Pinpoint the cell where the given text exists, returning its [x, y] midpoint coordinate. 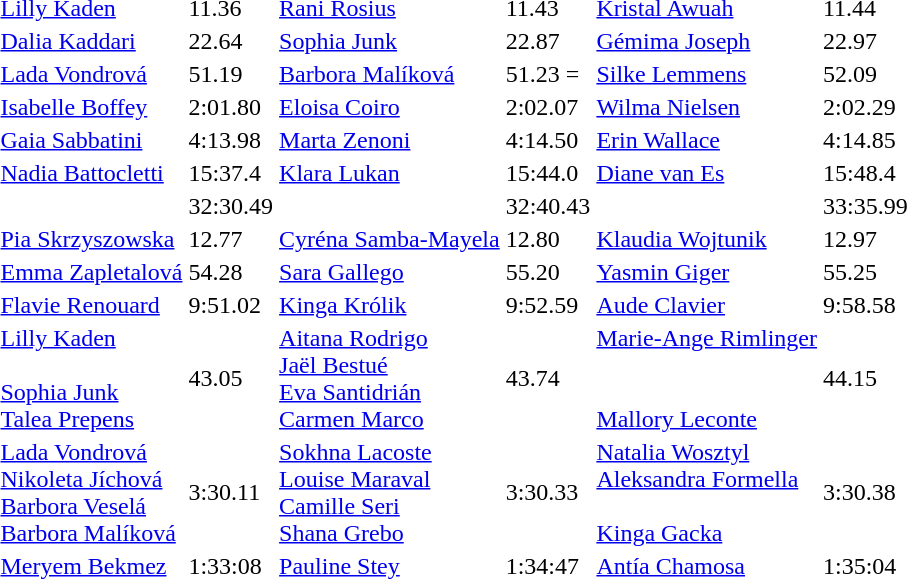
Aude Clavier [707, 305]
51.19 [231, 74]
2:01.80 [231, 107]
12.77 [231, 239]
3:30.11 [231, 492]
Sokhna LacosteLouise MaravalCamille SeriShana Grebo [390, 492]
15:37.4 [231, 173]
Natalia WosztylAleksandra FormellaKinga Gacka [707, 492]
9:51.02 [231, 305]
54.28 [231, 272]
Erin Wallace [707, 140]
Marie-Ange RimlingerMallory Leconte [707, 378]
51.23 = [548, 74]
Silke Lemmens [707, 74]
12.80 [548, 239]
Aitana RodrigoJaël BestuéEva SantidriánCarmen Marco [390, 378]
22.87 [548, 41]
32:40.43 [548, 206]
Klaudia Wojtunik [707, 239]
43.05 [231, 378]
15:44.0 [548, 173]
Cyréna Samba-Mayela [390, 239]
4:14.50 [548, 140]
Sara Gallego [390, 272]
2:02.07 [548, 107]
55.20 [548, 272]
22.64 [231, 41]
Diane van Es [707, 173]
Kinga Królik [390, 305]
3:30.33 [548, 492]
Klara Lukan [390, 173]
43.74 [548, 378]
Wilma Nielsen [707, 107]
Sophia Junk [390, 41]
Gémima Joseph [707, 41]
4:13.98 [231, 140]
Yasmin Giger [707, 272]
Marta Zenoni [390, 140]
Barbora Malíková [390, 74]
Eloisa Coiro [390, 107]
9:52.59 [548, 305]
32:30.49 [231, 206]
